Detect which cell encompasses the target text, then output its (X, Y) center coordinate. 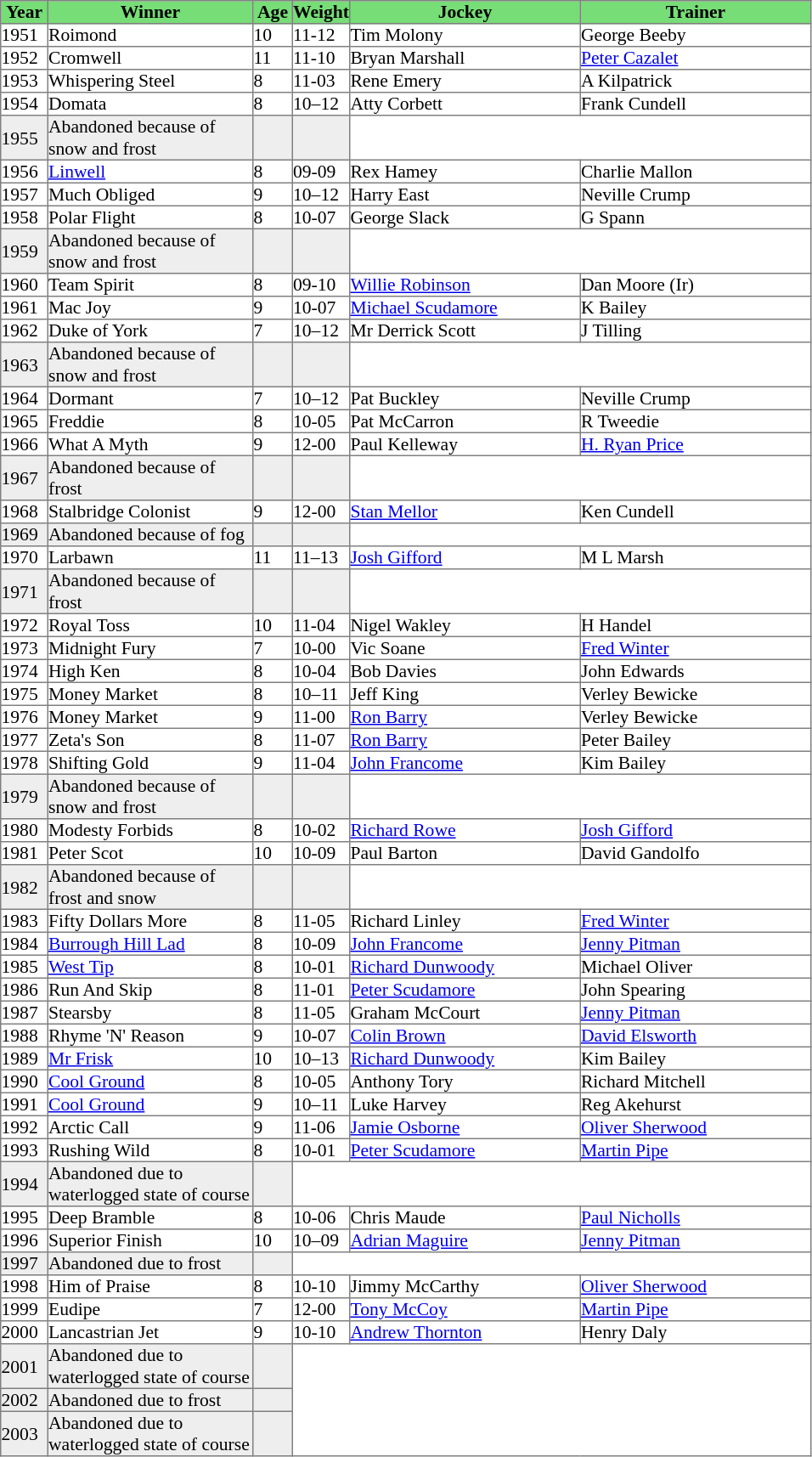
1997 (25, 1264)
Michael Scudamore (465, 308)
1965 (25, 421)
Vic Soane (465, 647)
1975 (25, 693)
Royal Toss (150, 625)
1991 (25, 1104)
Whispering Steel (150, 82)
10–13 (321, 1059)
11-07 (321, 739)
Colin Brown (465, 1035)
Pat McCarron (465, 421)
Richard Rowe (465, 831)
1958 (25, 217)
Atty Corbett (465, 104)
Henry Daly (696, 1332)
Chris Maude (465, 1218)
1956 (25, 172)
1977 (25, 739)
1994 (25, 1183)
Peter Bailey (696, 739)
Rushing Wild (150, 1150)
1988 (25, 1035)
1960 (25, 285)
Rhyme 'N' Reason (150, 1035)
Abandoned because of frost and snow (150, 887)
What A Myth (150, 443)
K Bailey (696, 308)
Michael Oliver (696, 967)
1954 (25, 104)
Andrew Thornton (465, 1332)
Roimond (150, 36)
1974 (25, 671)
1987 (25, 1013)
1971 (25, 591)
Superior Finish (150, 1240)
11-01 (321, 989)
Shifting Gold (150, 763)
10-04 (321, 671)
2003 (25, 1433)
1993 (25, 1150)
Run And Skip (150, 989)
Larbawn (150, 557)
Arctic Call (150, 1127)
1968 (25, 511)
10-02 (321, 831)
Mr Frisk (150, 1059)
Jeff King (465, 693)
2001 (25, 1366)
Paul Kelleway (465, 443)
10-06 (321, 1218)
1980 (25, 831)
Jamie Osborne (465, 1127)
1962 (25, 331)
1986 (25, 989)
Jockey (465, 12)
Fifty Dollars More (150, 921)
Graham McCourt (465, 1013)
1969 (25, 535)
1981 (25, 853)
1978 (25, 763)
Trainer (696, 12)
Lancastrian Jet (150, 1332)
Midnight Fury (150, 647)
1983 (25, 921)
High Ken (150, 671)
Cromwell (150, 58)
1959 (25, 251)
1990 (25, 1081)
10-00 (321, 647)
Adrian Maguire (465, 1240)
Eudipe (150, 1310)
1999 (25, 1310)
Zeta's Son (150, 739)
1984 (25, 943)
1976 (25, 717)
11-03 (321, 82)
Much Obliged (150, 194)
1970 (25, 557)
Duke of York (150, 331)
11-06 (321, 1127)
Domata (150, 104)
Mr Derrick Scott (465, 331)
1995 (25, 1218)
Peter Cazalet (696, 58)
1964 (25, 398)
Peter Scot (150, 853)
Bryan Marshall (465, 58)
11-12 (321, 36)
Richard Mitchell (696, 1081)
George Slack (465, 217)
1979 (25, 796)
Freddie (150, 421)
Tony McCoy (465, 1310)
11–13 (321, 557)
Stalbridge Colonist (150, 511)
11-10 (321, 58)
Winner (150, 12)
Him of Praise (150, 1286)
John Spearing (696, 989)
1957 (25, 194)
2000 (25, 1332)
Charlie Mallon (696, 172)
1973 (25, 647)
Burrough Hill Lad (150, 943)
J Tilling (696, 331)
2002 (25, 1400)
Bob Davies (465, 671)
1953 (25, 82)
Nigel Wakley (465, 625)
Pat Buckley (465, 398)
David Gandolfo (696, 853)
Reg Akehurst (696, 1104)
Abandoned because of fog (150, 535)
Modesty Forbids (150, 831)
1963 (25, 364)
Harry East (465, 194)
Ken Cundell (696, 511)
Luke Harvey (465, 1104)
1985 (25, 967)
George Beeby (696, 36)
M L Marsh (696, 557)
Rene Emery (465, 82)
1972 (25, 625)
1998 (25, 1286)
1961 (25, 308)
1989 (25, 1059)
09-09 (321, 172)
Linwell (150, 172)
Rex Hamey (465, 172)
Willie Robinson (465, 285)
West Tip (150, 967)
Team Spirit (150, 285)
A Kilpatrick (696, 82)
1955 (25, 138)
1996 (25, 1240)
Mac Joy (150, 308)
10–09 (321, 1240)
Stan Mellor (465, 511)
Anthony Tory (465, 1081)
David Elsworth (696, 1035)
09-10 (321, 285)
Paul Barton (465, 853)
1982 (25, 887)
1992 (25, 1127)
Dan Moore (Ir) (696, 285)
Deep Bramble (150, 1218)
Dormant (150, 398)
Richard Linley (465, 921)
Weight (321, 12)
G Spann (696, 217)
1967 (25, 477)
Stearsby (150, 1013)
Jimmy McCarthy (465, 1286)
11-00 (321, 717)
Frank Cundell (696, 104)
1951 (25, 36)
Paul Nicholls (696, 1218)
1952 (25, 58)
1966 (25, 443)
Tim Molony (465, 36)
R Tweedie (696, 421)
John Edwards (696, 671)
Year (25, 12)
Polar Flight (150, 217)
H Handel (696, 625)
H. Ryan Price (696, 443)
Age (273, 12)
